Extract the [x, y] coordinate from the center of the cell holding the provided text.  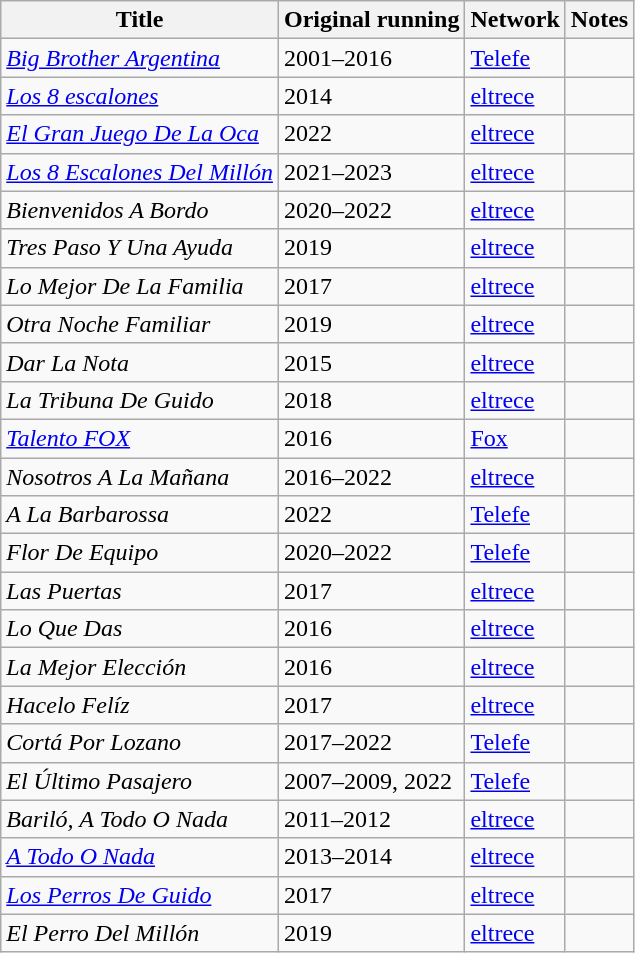
Notes [599, 20]
Title [140, 20]
Dar La Nota [140, 362]
Flor De Equipo [140, 553]
A La Barbarossa [140, 515]
Los 8 Escalones Del Millón [140, 172]
Tres Paso Y Una Ayuda [140, 248]
2017–2022 [371, 743]
Lo Que Das [140, 629]
El Gran Juego De La Oca [140, 134]
Fox [515, 438]
Talento FOX [140, 438]
Bariló, A Todo O Nada [140, 819]
Nosotros A La Mañana [140, 477]
2013–2014 [371, 857]
Cortá Por Lozano [140, 743]
Las Puertas [140, 591]
Lo Mejor De La Familia [140, 286]
2015 [371, 362]
Original running [371, 20]
Los 8 escalones [140, 96]
La Tribuna De Guido [140, 400]
Big Brother Argentina [140, 58]
La Mejor Elección [140, 667]
2014 [371, 96]
2021–2023 [371, 172]
2011–2012 [371, 819]
2001–2016 [371, 58]
2007–2009, 2022 [371, 781]
Otra Noche Familiar [140, 324]
2016–2022 [371, 477]
Hacelo Felíz [140, 705]
Bienvenidos A Bordo [140, 210]
Network [515, 20]
Los Perros De Guido [140, 895]
El Último Pasajero [140, 781]
A Todo O Nada [140, 857]
2018 [371, 400]
El Perro Del Millón [140, 933]
